For the text-containing cell, return its midpoint in (x, y) coordinate format. 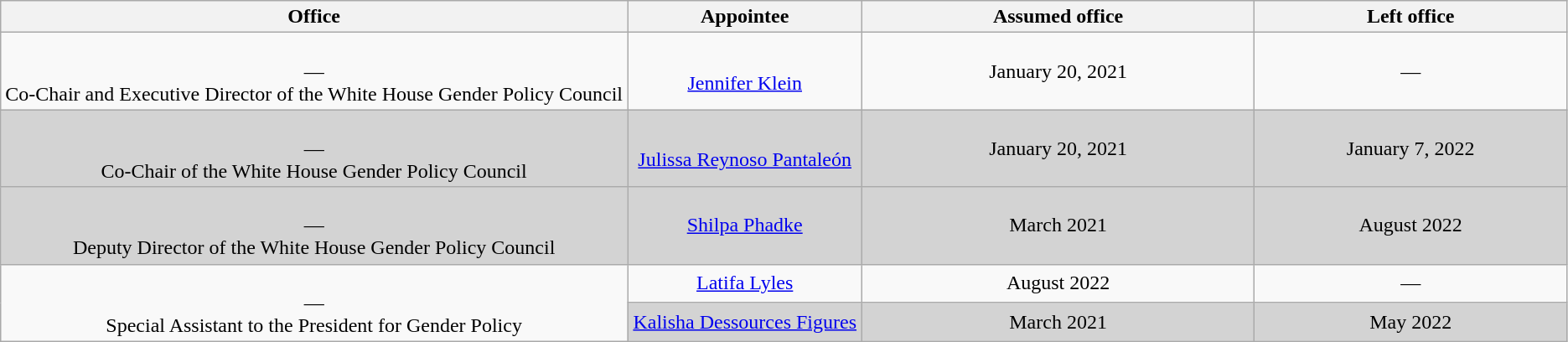
May 2022 (1410, 322)
—Deputy Director of the White House Gender Policy Council (314, 225)
Kalisha Dessources Figures (744, 322)
—Co-Chair and Executive Director of the White House Gender Policy Council (314, 71)
—Special Assistant to the President for Gender Policy (314, 303)
January 7, 2022 (1410, 148)
Office (314, 17)
Appointee (744, 17)
Left office (1410, 17)
Shilpa Phadke (744, 225)
Assumed office (1058, 17)
—Co-Chair of the White House Gender Policy Council (314, 148)
Latifa Lyles (744, 283)
Jennifer Klein (744, 71)
Julissa Reynoso Pantaleón (744, 148)
